Find where the given text appears and provide that cell's center as (X, Y) coordinate. 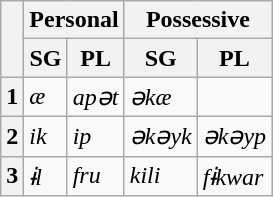
1 (12, 97)
Possessive (198, 20)
əkəyp (234, 136)
fɨkwar (234, 176)
3 (12, 176)
fru (96, 176)
ip (96, 136)
Personal (74, 20)
kili (160, 176)
æ (46, 97)
2 (12, 136)
ɨl (46, 176)
əkæ (160, 97)
apət (96, 97)
ik (46, 136)
əkəyk (160, 136)
